Determine the [x, y] coordinate at the center of the cell enclosing the given text.  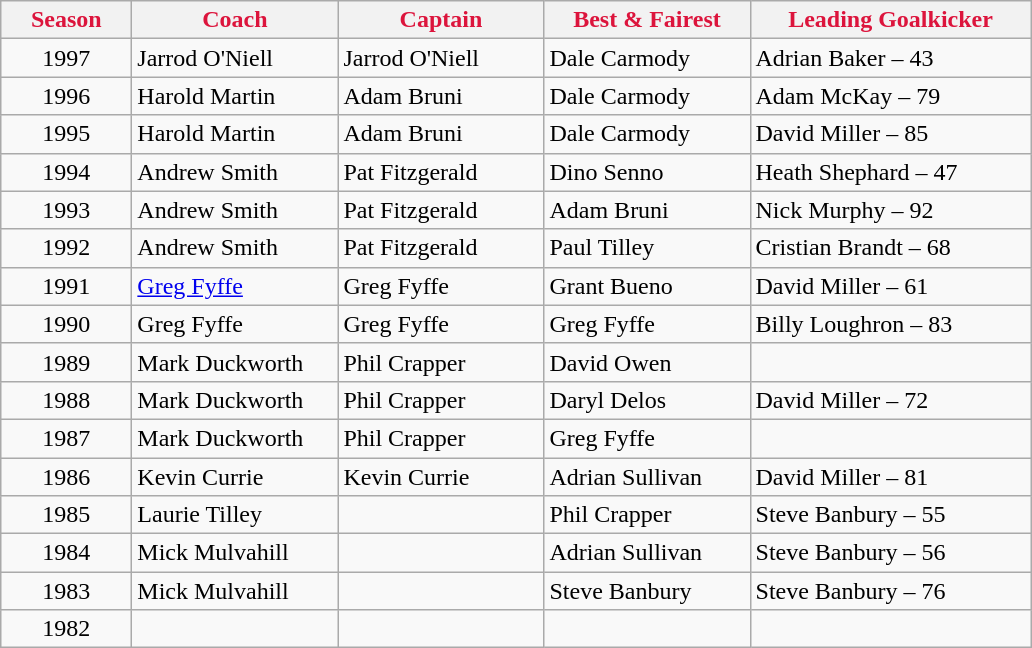
1986 [66, 477]
Dino Senno [647, 172]
David Owen [647, 362]
David Miller – 72 [890, 400]
Season [66, 20]
Daryl Delos [647, 400]
Grant Bueno [647, 286]
1989 [66, 362]
Heath Shephard – 47 [890, 172]
Cristian Brandt – 68 [890, 248]
1988 [66, 400]
Coach [235, 20]
1993 [66, 210]
1997 [66, 58]
1985 [66, 515]
Steve Banbury – 76 [890, 591]
David Miller – 85 [890, 134]
David Miller – 61 [890, 286]
1991 [66, 286]
Adrian Baker – 43 [890, 58]
Best & Fairest [647, 20]
1984 [66, 553]
Adam McKay – 79 [890, 96]
1992 [66, 248]
Steve Banbury – 56 [890, 553]
1995 [66, 134]
1982 [66, 629]
Captain [441, 20]
Steve Banbury – 55 [890, 515]
Laurie Tilley [235, 515]
1994 [66, 172]
Billy Loughron – 83 [890, 324]
1996 [66, 96]
Nick Murphy – 92 [890, 210]
Steve Banbury [647, 591]
David Miller – 81 [890, 477]
1983 [66, 591]
Leading Goalkicker [890, 20]
1990 [66, 324]
1987 [66, 438]
Paul Tilley [647, 248]
